Identify which cell holds the provided text, then report its [X, Y] central coordinate. 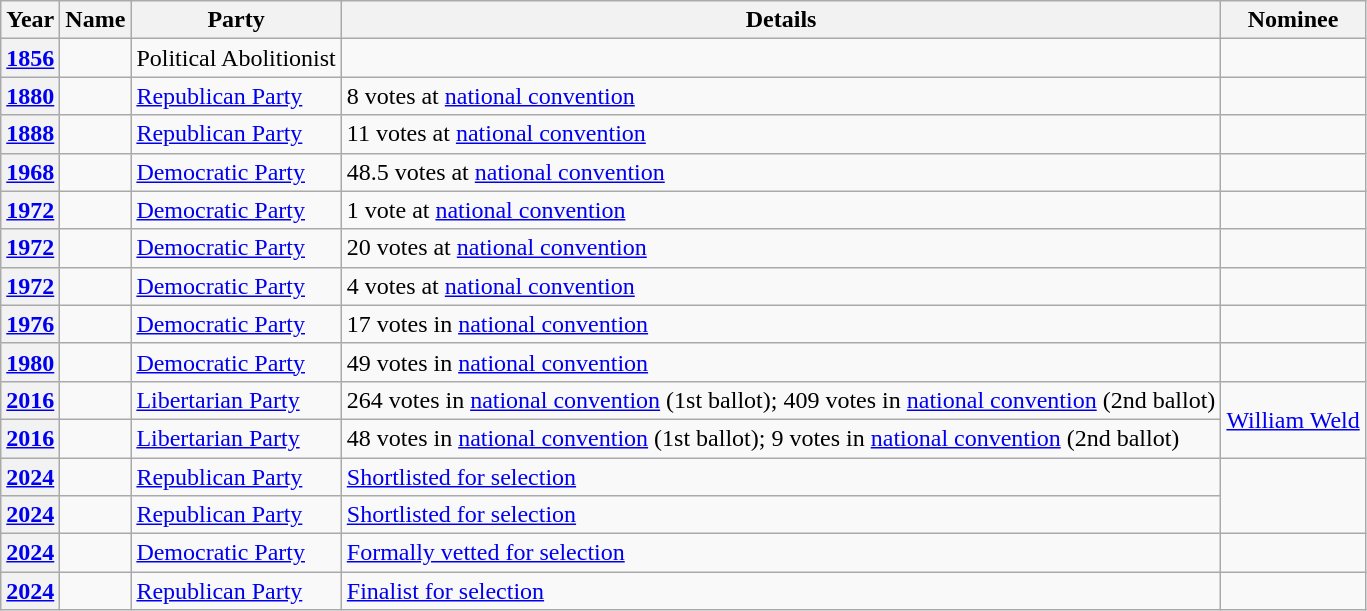
48.5 votes at national convention [781, 172]
1980 [30, 362]
Nominee [1293, 20]
Party [236, 20]
Year [30, 20]
Name [96, 20]
1968 [30, 172]
1 vote at national convention [781, 210]
4 votes at national convention [781, 286]
1888 [30, 134]
William Weld [1293, 419]
48 votes in national convention (1st ballot); 9 votes in national convention (2nd ballot) [781, 438]
Finalist for selection [781, 591]
Formally vetted for selection [781, 553]
8 votes at national convention [781, 96]
17 votes in national convention [781, 324]
264 votes in national convention (1st ballot); 409 votes in national convention (2nd ballot) [781, 400]
Details [781, 20]
Political Abolitionist [236, 58]
1976 [30, 324]
11 votes at national convention [781, 134]
1856 [30, 58]
20 votes at national convention [781, 248]
49 votes in national convention [781, 362]
1880 [30, 96]
